From the cell containing the given text, extract its center point as [x, y] coordinate. 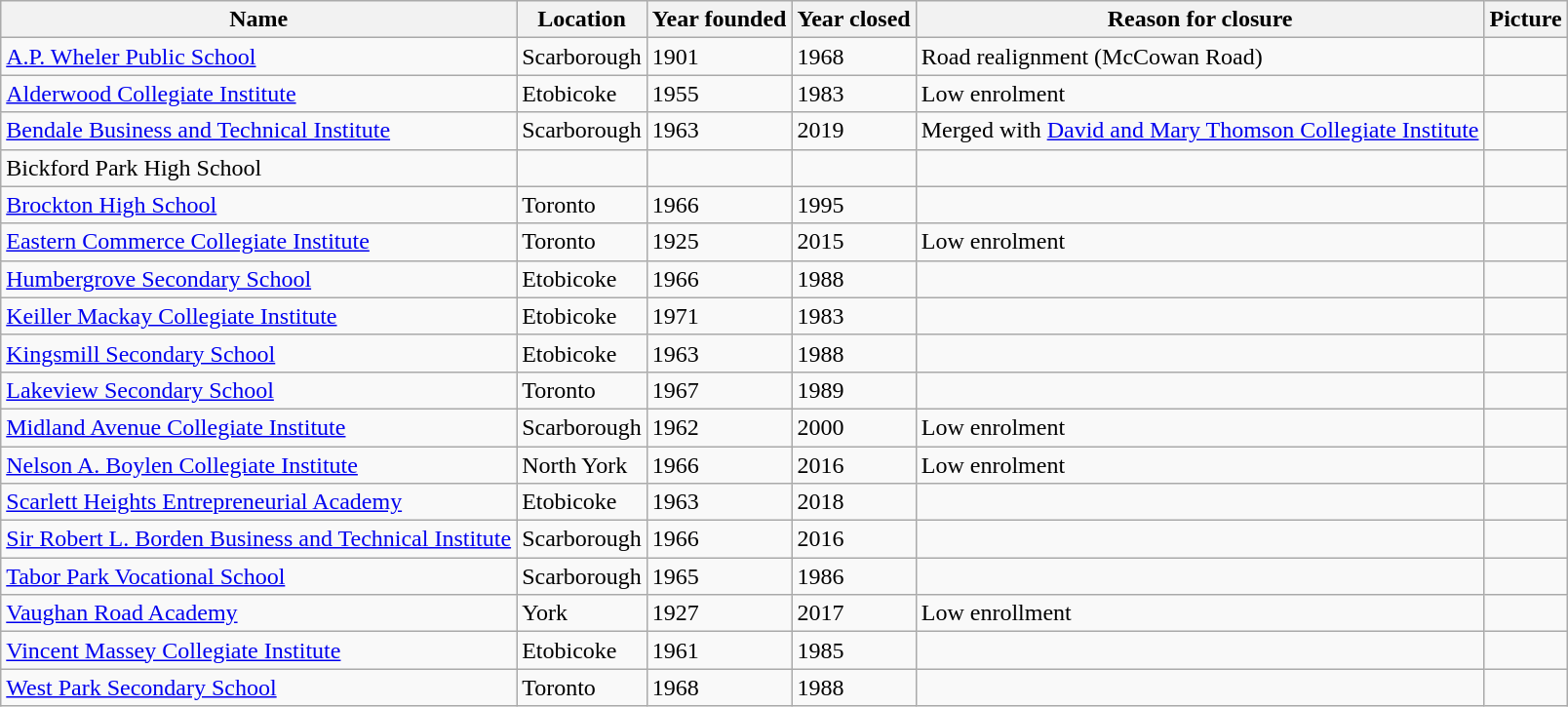
1927 [720, 613]
1962 [720, 427]
2018 [854, 502]
Year closed [854, 20]
1925 [720, 242]
Name [259, 20]
Road realignment (McCowan Road) [1199, 57]
2000 [854, 427]
Bickford Park High School [259, 168]
Midland Avenue Collegiate Institute [259, 427]
Tabor Park Vocational School [259, 576]
1986 [854, 576]
Year founded [720, 20]
Keiller Mackay Collegiate Institute [259, 316]
1901 [720, 57]
Low enrollment [1199, 613]
Picture [1525, 20]
Merged with David and Mary Thomson Collegiate Institute [1199, 131]
2019 [854, 131]
Lakeview Secondary School [259, 390]
1967 [720, 390]
1989 [854, 390]
1985 [854, 650]
Location [582, 20]
1955 [720, 94]
2015 [854, 242]
A.P. Wheler Public School [259, 57]
Brockton High School [259, 205]
1965 [720, 576]
Vincent Massey Collegiate Institute [259, 650]
1961 [720, 650]
Kingsmill Secondary School [259, 353]
1971 [720, 316]
2017 [854, 613]
Vaughan Road Academy [259, 613]
Bendale Business and Technical Institute [259, 131]
Alderwood Collegiate Institute [259, 94]
Eastern Commerce Collegiate Institute [259, 242]
Nelson A. Boylen Collegiate Institute [259, 465]
North York [582, 465]
Sir Robert L. Borden Business and Technical Institute [259, 539]
Humbergrove Secondary School [259, 279]
1995 [854, 205]
York [582, 613]
Scarlett Heights Entrepreneurial Academy [259, 502]
West Park Secondary School [259, 687]
Reason for closure [1199, 20]
